Find where the given text appears and provide that cell's center as [x, y] coordinate. 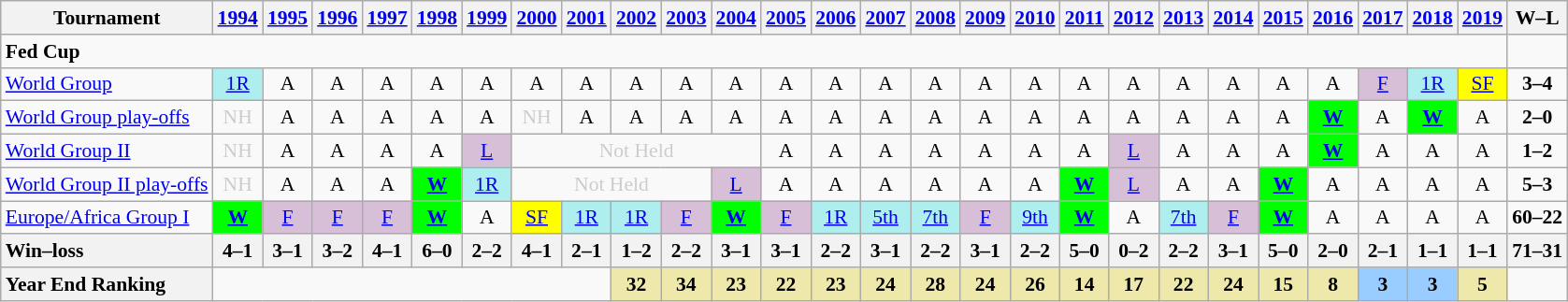
2001 [587, 18]
8 [1333, 284]
60–22 [1537, 218]
2015 [1283, 18]
5–3 [1537, 184]
Europe/Africa Group I [107, 218]
2009 [985, 18]
2006 [836, 18]
6–0 [438, 252]
Win–loss [107, 252]
2017 [1382, 18]
2005 [785, 18]
2013 [1184, 18]
32 [636, 284]
15 [1283, 284]
2014 [1232, 18]
3–4 [1537, 84]
1999 [486, 18]
Tournament [107, 18]
W–L [1537, 18]
2003 [686, 18]
2010 [1034, 18]
2008 [935, 18]
World Group II play-offs [107, 184]
28 [935, 284]
71–31 [1537, 252]
5th [885, 218]
17 [1133, 284]
2016 [1333, 18]
1996 [337, 18]
1998 [438, 18]
1994 [237, 18]
2004 [737, 18]
2007 [885, 18]
0–2 [1133, 252]
2011 [1085, 18]
Fed Cup [754, 51]
14 [1085, 284]
2000 [537, 18]
World Group II [107, 151]
2018 [1432, 18]
3–2 [337, 252]
World Group play-offs [107, 118]
2019 [1483, 18]
2012 [1133, 18]
5 [1483, 284]
9th [1034, 218]
2002 [636, 18]
1997 [387, 18]
1995 [288, 18]
26 [1034, 284]
Year End Ranking [107, 284]
World Group [107, 84]
34 [686, 284]
